Capture the cell that displays the provided text and extract its (x, y) central coordinate. 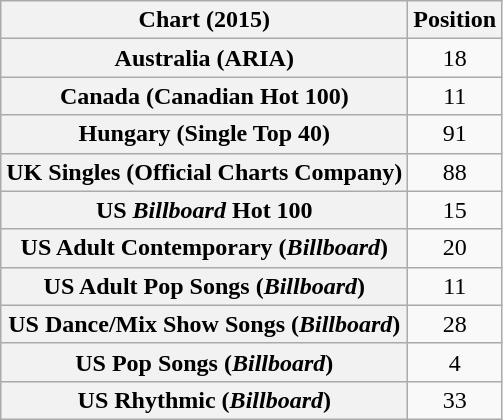
Canada (Canadian Hot 100) (204, 96)
Australia (ARIA) (204, 58)
20 (455, 248)
US Billboard Hot 100 (204, 210)
US Pop Songs (Billboard) (204, 362)
18 (455, 58)
Position (455, 20)
US Adult Pop Songs (Billboard) (204, 286)
US Adult Contemporary (Billboard) (204, 248)
33 (455, 400)
Chart (2015) (204, 20)
91 (455, 134)
15 (455, 210)
28 (455, 324)
Hungary (Single Top 40) (204, 134)
UK Singles (Official Charts Company) (204, 172)
US Dance/Mix Show Songs (Billboard) (204, 324)
88 (455, 172)
4 (455, 362)
US Rhythmic (Billboard) (204, 400)
